Capture the cell that displays the provided text and extract its (X, Y) central coordinate. 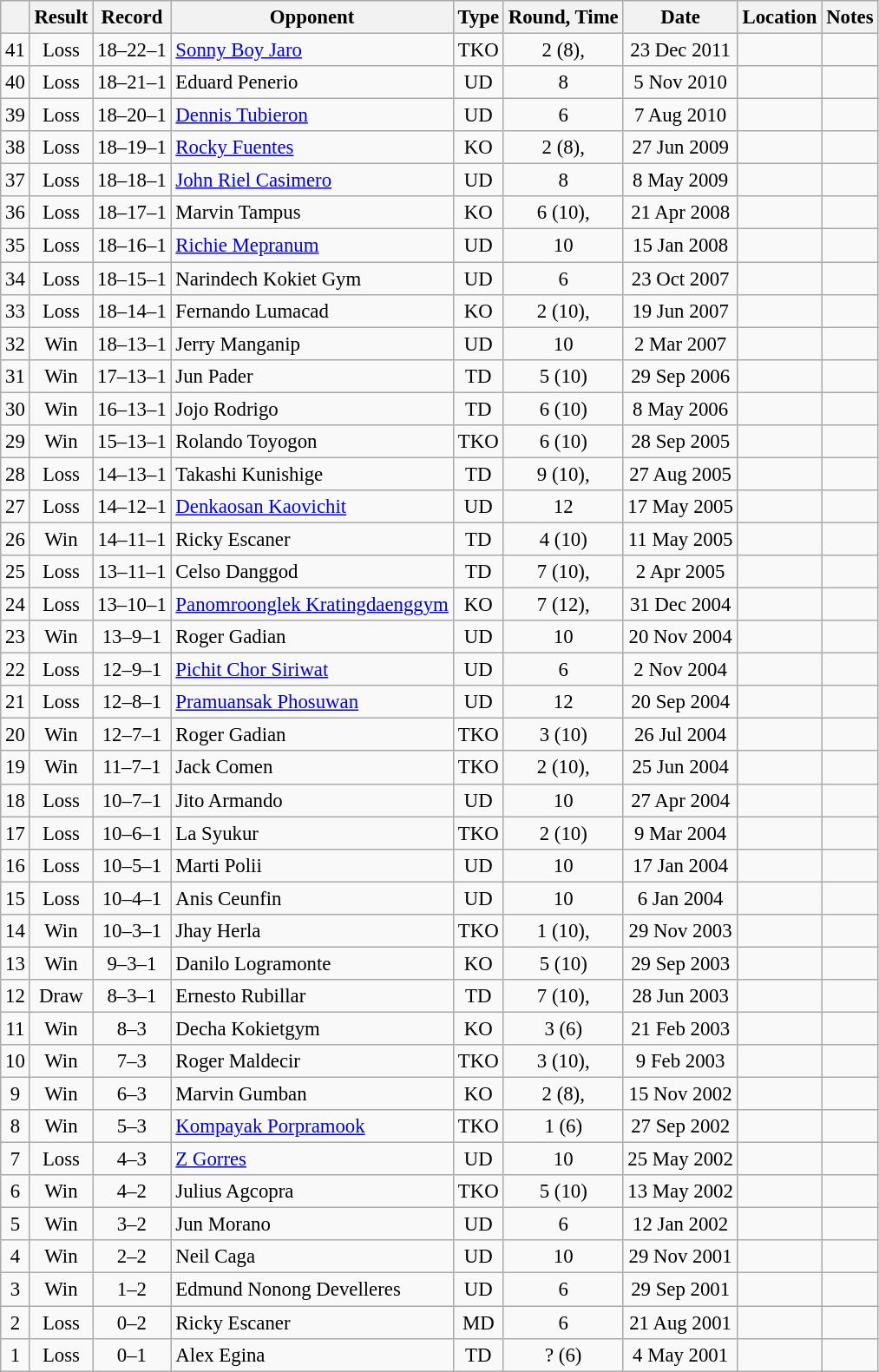
0–2 (132, 1323)
1–2 (132, 1290)
18–16–1 (132, 246)
34 (16, 279)
Alex Egina (312, 1355)
29 Sep 2003 (680, 963)
6 Jan 2004 (680, 898)
25 (16, 572)
18–20–1 (132, 115)
8 May 2006 (680, 409)
8–3–1 (132, 996)
Marvin Gumban (312, 1094)
3 (16, 1290)
38 (16, 148)
Kompayak Porpramook (312, 1126)
13–10–1 (132, 605)
3 (6) (563, 1028)
20 (16, 735)
12–9–1 (132, 670)
27 Sep 2002 (680, 1126)
18–15–1 (132, 279)
Jun Morano (312, 1224)
Z Gorres (312, 1159)
19 (16, 768)
32 (16, 344)
41 (16, 50)
1 (6) (563, 1126)
18–17–1 (132, 213)
23 (16, 637)
3 (10), (563, 1061)
3–2 (132, 1224)
8 May 2009 (680, 181)
9 (10), (563, 474)
4 (16, 1257)
13–9–1 (132, 637)
17 May 2005 (680, 507)
Narindech Kokiet Gym (312, 279)
Marti Polii (312, 865)
2 (10) (563, 833)
21 Aug 2001 (680, 1323)
7 Aug 2010 (680, 115)
31 Dec 2004 (680, 605)
29 Sep 2001 (680, 1290)
22 (16, 670)
MD (478, 1323)
18–22–1 (132, 50)
18–14–1 (132, 311)
5–3 (132, 1126)
Eduard Penerio (312, 82)
10–3–1 (132, 931)
9 Mar 2004 (680, 833)
13–11–1 (132, 572)
39 (16, 115)
20 Sep 2004 (680, 702)
Sonny Boy Jaro (312, 50)
29 Nov 2003 (680, 931)
20 Nov 2004 (680, 637)
29 Sep 2006 (680, 376)
40 (16, 82)
1 (16, 1355)
Type (478, 17)
24 (16, 605)
Anis Ceunfin (312, 898)
27 Apr 2004 (680, 800)
27 Aug 2005 (680, 474)
10–7–1 (132, 800)
30 (16, 409)
21 Apr 2008 (680, 213)
Decha Kokietgym (312, 1028)
16–13–1 (132, 409)
2–2 (132, 1257)
Rocky Fuentes (312, 148)
26 (16, 539)
Edmund Nonong Develleres (312, 1290)
18 (16, 800)
Roger Maldecir (312, 1061)
9 (16, 1094)
Notes (850, 17)
27 (16, 507)
Pichit Chor Siriwat (312, 670)
10–5–1 (132, 865)
4–2 (132, 1191)
23 Dec 2011 (680, 50)
Opponent (312, 17)
Location (779, 17)
17 (16, 833)
8–3 (132, 1028)
Record (132, 17)
? (6) (563, 1355)
29 Nov 2001 (680, 1257)
12 Jan 2002 (680, 1224)
18–18–1 (132, 181)
Denkaosan Kaovichit (312, 507)
31 (16, 376)
33 (16, 311)
28 Sep 2005 (680, 442)
17 Jan 2004 (680, 865)
Takashi Kunishige (312, 474)
27 Jun 2009 (680, 148)
11 (16, 1028)
Result (61, 17)
14 (16, 931)
25 Jun 2004 (680, 768)
Jito Armando (312, 800)
16 (16, 865)
36 (16, 213)
15 (16, 898)
21 Feb 2003 (680, 1028)
18–21–1 (132, 82)
25 May 2002 (680, 1159)
6 (10), (563, 213)
12–7–1 (132, 735)
28 Jun 2003 (680, 996)
9–3–1 (132, 963)
14–11–1 (132, 539)
5 Nov 2010 (680, 82)
15 Nov 2002 (680, 1094)
Fernando Lumacad (312, 311)
12–8–1 (132, 702)
Celso Danggod (312, 572)
29 (16, 442)
Round, Time (563, 17)
4–3 (132, 1159)
10–6–1 (132, 833)
0–1 (132, 1355)
11–7–1 (132, 768)
4 May 2001 (680, 1355)
2 Mar 2007 (680, 344)
Julius Agcopra (312, 1191)
10–4–1 (132, 898)
9 Feb 2003 (680, 1061)
19 Jun 2007 (680, 311)
Richie Mepranum (312, 246)
18–13–1 (132, 344)
Ernesto Rubillar (312, 996)
5 (16, 1224)
Jojo Rodrigo (312, 409)
Marvin Tampus (312, 213)
6–3 (132, 1094)
Danilo Logramonte (312, 963)
Jhay Herla (312, 931)
Date (680, 17)
4 (10) (563, 539)
23 Oct 2007 (680, 279)
2 Nov 2004 (680, 670)
Rolando Toyogon (312, 442)
Neil Caga (312, 1257)
Pramuansak Phosuwan (312, 702)
37 (16, 181)
Jack Comen (312, 768)
13 (16, 963)
Draw (61, 996)
14–12–1 (132, 507)
21 (16, 702)
1 (10), (563, 931)
26 Jul 2004 (680, 735)
2 (16, 1323)
14–13–1 (132, 474)
Jerry Manganip (312, 344)
John Riel Casimero (312, 181)
7 (12), (563, 605)
Jun Pader (312, 376)
15–13–1 (132, 442)
2 Apr 2005 (680, 572)
35 (16, 246)
Dennis Tubieron (312, 115)
15 Jan 2008 (680, 246)
17–13–1 (132, 376)
La Syukur (312, 833)
18–19–1 (132, 148)
3 (10) (563, 735)
Panomroonglek Kratingdaenggym (312, 605)
7–3 (132, 1061)
11 May 2005 (680, 539)
13 May 2002 (680, 1191)
7 (16, 1159)
28 (16, 474)
